Detect which cell encompasses the target text, then output its (x, y) center coordinate. 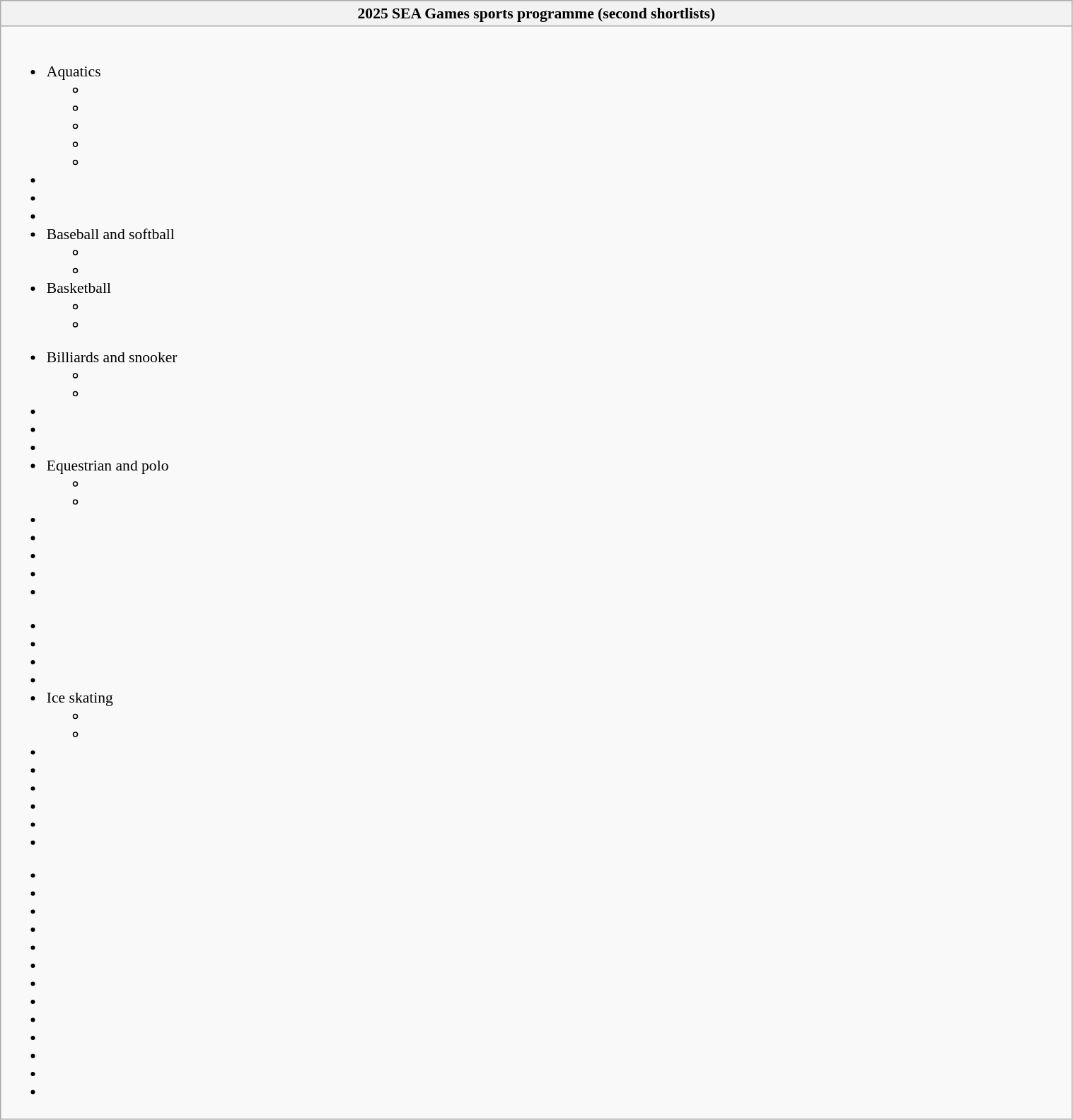
AquaticsBaseball and softballBasketballBilliards and snookerEquestrian and poloIce skating (536, 573)
2025 SEA Games sports programme (second shortlists) (536, 13)
